Search for the cell housing the specified text and yield its (x, y) center coordinate. 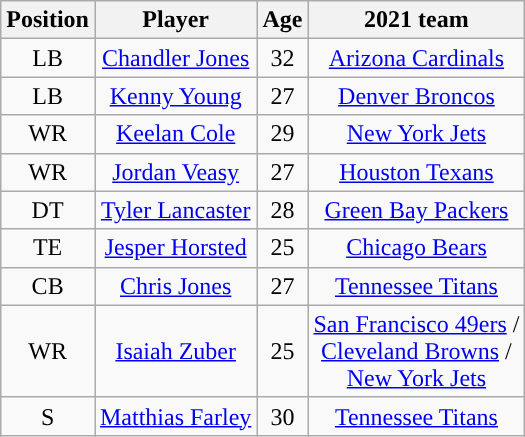
Kenny Young (175, 96)
S (48, 416)
29 (282, 134)
28 (282, 210)
32 (282, 58)
New York Jets (416, 134)
Jesper Horsted (175, 248)
San Francisco 49ers / Cleveland Browns / New York Jets (416, 351)
CB (48, 286)
TE (48, 248)
30 (282, 416)
Player (175, 20)
Matthias Farley (175, 416)
Chicago Bears (416, 248)
Denver Broncos (416, 96)
Chris Jones (175, 286)
Keelan Cole (175, 134)
2021 team (416, 20)
Position (48, 20)
Green Bay Packers (416, 210)
DT (48, 210)
Isaiah Zuber (175, 351)
Houston Texans (416, 172)
Jordan Veasy (175, 172)
Age (282, 20)
Tyler Lancaster (175, 210)
Arizona Cardinals (416, 58)
Chandler Jones (175, 58)
